For the text-containing cell, return its midpoint in [x, y] coordinate format. 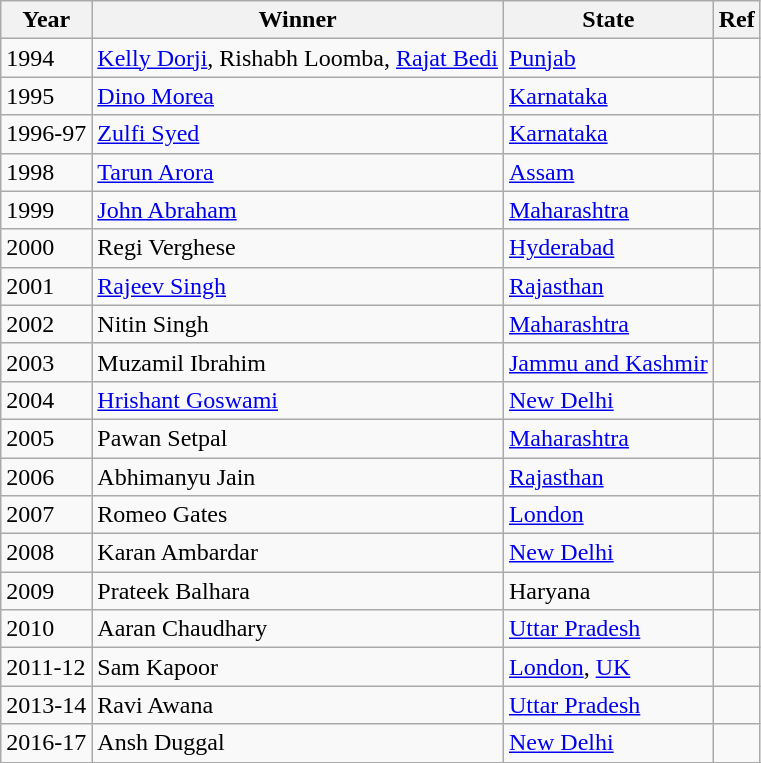
2016-17 [46, 743]
2010 [46, 629]
Muzamil Ibrahim [298, 362]
London [608, 515]
Regi Verghese [298, 248]
2008 [46, 553]
2006 [46, 477]
2001 [46, 286]
Assam [608, 172]
Punjab [608, 58]
2003 [46, 362]
Year [46, 20]
Dino Morea [298, 96]
1996-97 [46, 134]
Ref [736, 20]
1999 [46, 210]
1994 [46, 58]
2009 [46, 591]
Romeo Gates [298, 515]
Kelly Dorji, Rishabh Loomba, Rajat Bedi [298, 58]
Haryana [608, 591]
Jammu and Kashmir [608, 362]
Abhimanyu Jain [298, 477]
2000 [46, 248]
Pawan Setpal [298, 438]
1995 [46, 96]
Winner [298, 20]
London, UK [608, 667]
Rajeev Singh [298, 286]
2002 [46, 324]
Sam Kapoor [298, 667]
State [608, 20]
Hrishant Goswami [298, 400]
1998 [46, 172]
Ravi Awana [298, 705]
Nitin Singh [298, 324]
Tarun Arora [298, 172]
John Abraham [298, 210]
Hyderabad [608, 248]
2011-12 [46, 667]
2005 [46, 438]
2007 [46, 515]
2004 [46, 400]
Karan Ambardar [298, 553]
Ansh Duggal [298, 743]
Zulfi Syed [298, 134]
2013-14 [46, 705]
Prateek Balhara [298, 591]
Aaran Chaudhary [298, 629]
